Return (x, y) of the center of cell containing provided text 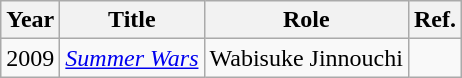
Title (132, 20)
Year (30, 20)
Wabisuke Jinnouchi (306, 58)
Summer Wars (132, 58)
Role (306, 20)
Ref. (434, 20)
2009 (30, 58)
